Return the [x, y] coordinate for the center point of the cell that contains the specified text.  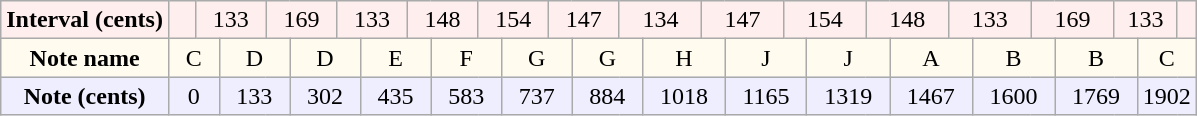
Interval (cents) [85, 20]
0 [194, 96]
1165 [766, 96]
A [932, 58]
1467 [932, 96]
Note name [85, 58]
435 [396, 96]
1902 [1166, 96]
H [684, 58]
1319 [848, 96]
1018 [684, 96]
302 [326, 96]
737 [536, 96]
134 [660, 20]
884 [608, 96]
1600 [1014, 96]
583 [466, 96]
Note (cents) [85, 96]
F [466, 58]
E [396, 58]
1769 [1096, 96]
